Return [X, Y] of the center of cell containing provided text 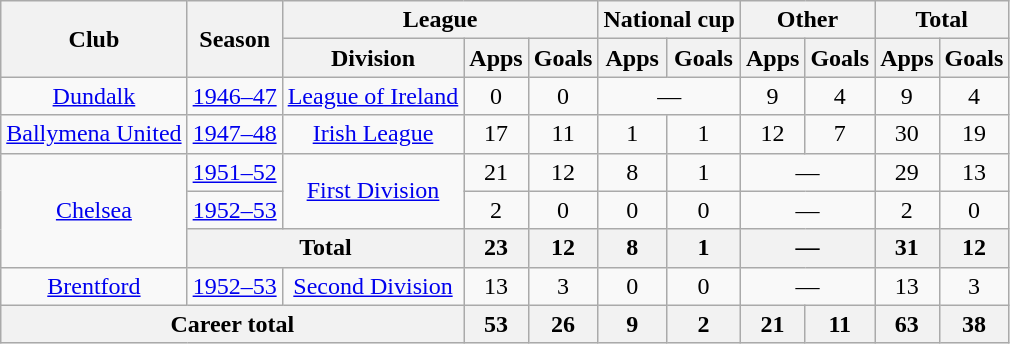
Other [807, 20]
Chelsea [94, 210]
Career total [232, 324]
7 [840, 134]
1951–52 [234, 172]
63 [907, 324]
1946–47 [234, 96]
38 [974, 324]
Irish League [373, 134]
30 [907, 134]
19 [974, 134]
26 [563, 324]
17 [496, 134]
Club [94, 39]
31 [907, 248]
Division [373, 58]
Second Division [373, 286]
53 [496, 324]
Brentford [94, 286]
Season [234, 39]
Dundalk [94, 96]
League of Ireland [373, 96]
23 [496, 248]
National cup [669, 20]
League [440, 20]
First Division [373, 191]
1947–48 [234, 134]
29 [907, 172]
Ballymena United [94, 134]
